Search for the cell housing the specified text and yield its (X, Y) center coordinate. 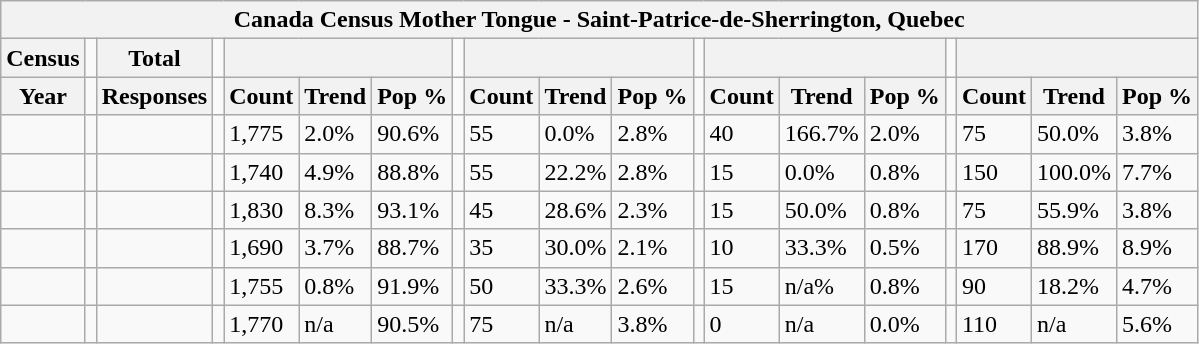
50 (502, 286)
18.2% (1074, 286)
3.7% (336, 248)
91.9% (412, 286)
4.7% (1158, 286)
Responses (154, 96)
100.0% (1074, 172)
2.6% (652, 286)
8.3% (336, 210)
88.7% (412, 248)
8.9% (1158, 248)
22.2% (576, 172)
88.9% (1074, 248)
1,755 (262, 286)
93.1% (412, 210)
0 (742, 324)
30.0% (576, 248)
Year (43, 96)
55.9% (1074, 210)
Total (154, 58)
40 (742, 134)
170 (994, 248)
0.5% (904, 248)
150 (994, 172)
28.6% (576, 210)
1,740 (262, 172)
2.3% (652, 210)
5.6% (1158, 324)
7.7% (1158, 172)
88.8% (412, 172)
10 (742, 248)
90.6% (412, 134)
166.7% (822, 134)
45 (502, 210)
110 (994, 324)
1,770 (262, 324)
35 (502, 248)
Canada Census Mother Tongue - Saint-Patrice-de-Sherrington, Quebec (600, 20)
2.1% (652, 248)
1,775 (262, 134)
90.5% (412, 324)
4.9% (336, 172)
1,830 (262, 210)
1,690 (262, 248)
Census (43, 58)
90 (994, 286)
n/a% (822, 286)
